Return (X, Y) of the center of cell containing provided text 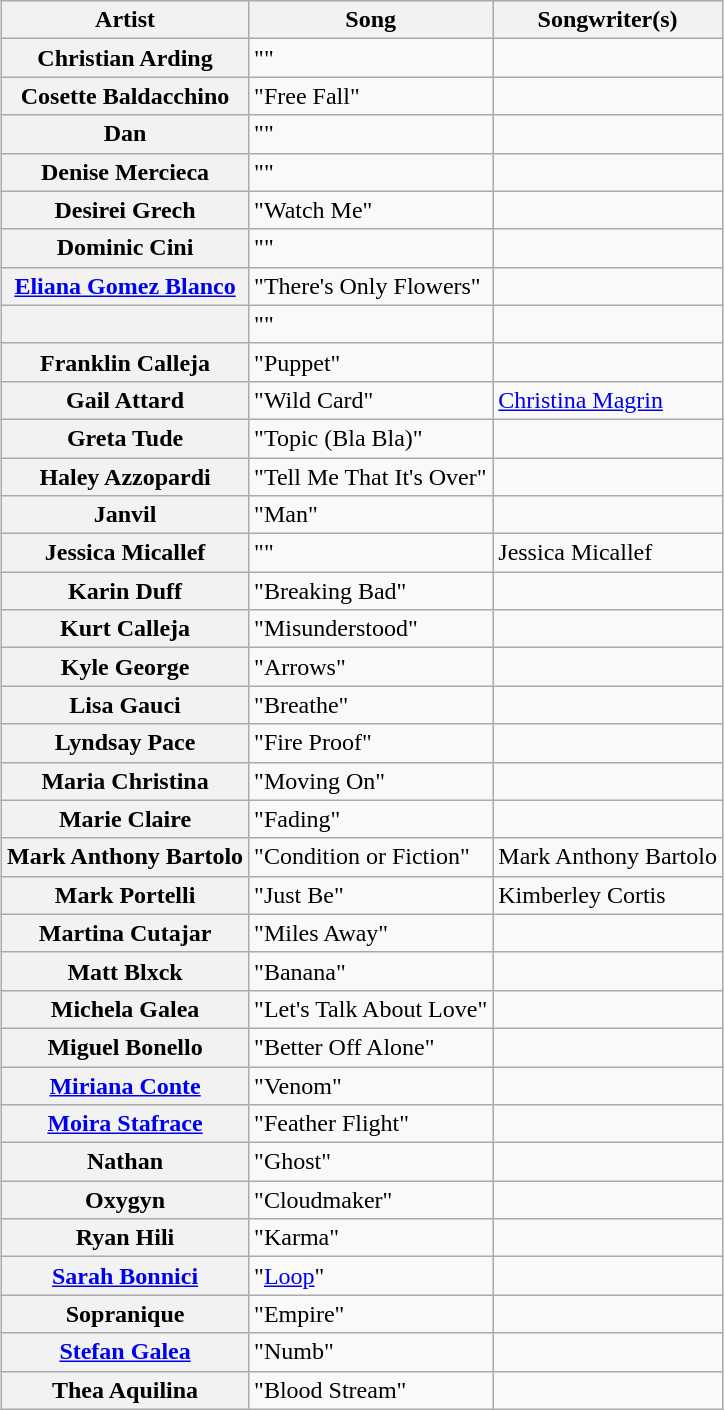
Song (371, 20)
Kurt Calleja (126, 629)
Nathan (126, 1162)
Matt Blxck (126, 971)
"Venom" (371, 1085)
"There's Only Flowers" (371, 286)
Haley Azzopardi (126, 477)
Lisa Gauci (126, 705)
Artist (126, 20)
"Topic (Bla Bla)" (371, 438)
Desirei Grech (126, 210)
"Feather Flight" (371, 1124)
Janvil (126, 515)
"Fire Proof" (371, 743)
"Numb" (371, 1352)
"Free Fall" (371, 96)
"Empire" (371, 1314)
Cosette Baldacchino (126, 96)
Sarah Bonnici (126, 1276)
"Puppet" (371, 362)
Franklin Calleja (126, 362)
"Fading" (371, 819)
Dan (126, 134)
Martina Cutajar (126, 933)
"Loop" (371, 1276)
Christian Arding (126, 58)
Mark Portelli (126, 895)
Sopranique (126, 1314)
Maria Christina (126, 781)
Thea Aquilina (126, 1390)
Kimberley Cortis (608, 895)
Moira Stafrace (126, 1124)
Greta Tude (126, 438)
Marie Claire (126, 819)
Eliana Gomez Blanco (126, 286)
"Arrows" (371, 667)
Gail Attard (126, 400)
"Breaking Bad" (371, 591)
"Cloudmaker" (371, 1200)
Ryan Hili (126, 1238)
"Better Off Alone" (371, 1047)
Miguel Bonello (126, 1047)
"Wild Card" (371, 400)
"Let's Talk About Love" (371, 1009)
"Tell Me That It's Over" (371, 477)
"Ghost" (371, 1162)
Christina Magrin (608, 400)
"Watch Me" (371, 210)
Kyle George (126, 667)
"Condition or Fiction" (371, 857)
"Karma" (371, 1238)
Stefan Galea (126, 1352)
Michela Galea (126, 1009)
Oxygyn (126, 1200)
"Breathe" (371, 705)
"Moving On" (371, 781)
Miriana Conte (126, 1085)
"Man" (371, 515)
Karin Duff (126, 591)
"Miles Away" (371, 933)
Denise Mercieca (126, 172)
Songwriter(s) (608, 20)
Dominic Cini (126, 248)
"Banana" (371, 971)
Lyndsay Pace (126, 743)
"Misunderstood" (371, 629)
"Blood Stream" (371, 1390)
"Just Be" (371, 895)
